From the cell containing the given text, extract its center point as [X, Y] coordinate. 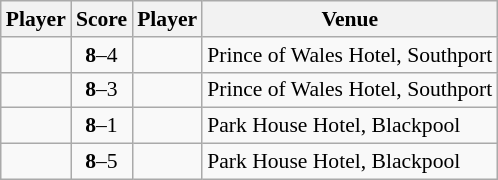
8–4 [102, 55]
8–1 [102, 126]
Score [102, 19]
8–5 [102, 162]
8–3 [102, 90]
Venue [350, 19]
